Return [X, Y] of the center of cell containing provided text 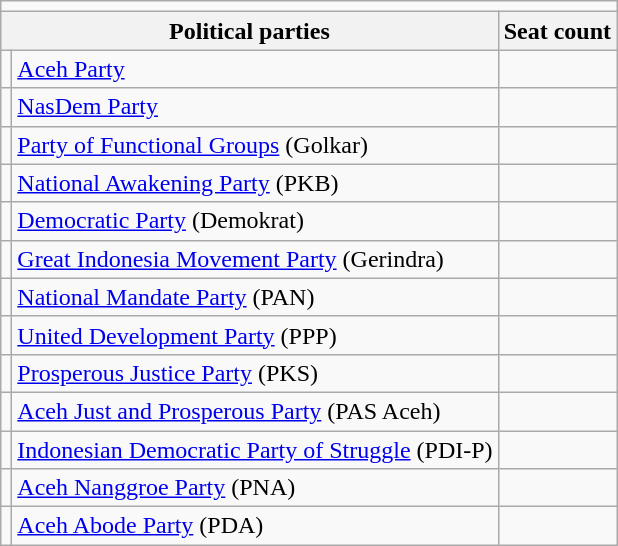
Aceh Abode Party (PDA) [255, 526]
Prosperous Justice Party (PKS) [255, 373]
NasDem Party [255, 107]
United Development Party (PPP) [255, 335]
Great Indonesia Movement Party (Gerindra) [255, 259]
National Mandate Party (PAN) [255, 297]
Party of Functional Groups (Golkar) [255, 145]
Seat count [557, 31]
Aceh Party [255, 69]
National Awakening Party (PKB) [255, 183]
Political parties [250, 31]
Democratic Party (Demokrat) [255, 221]
Aceh Just and Prosperous Party (PAS Aceh) [255, 411]
Aceh Nanggroe Party (PNA) [255, 488]
Indonesian Democratic Party of Struggle (PDI-P) [255, 449]
